Identify which cell holds the provided text, then report its (X, Y) central coordinate. 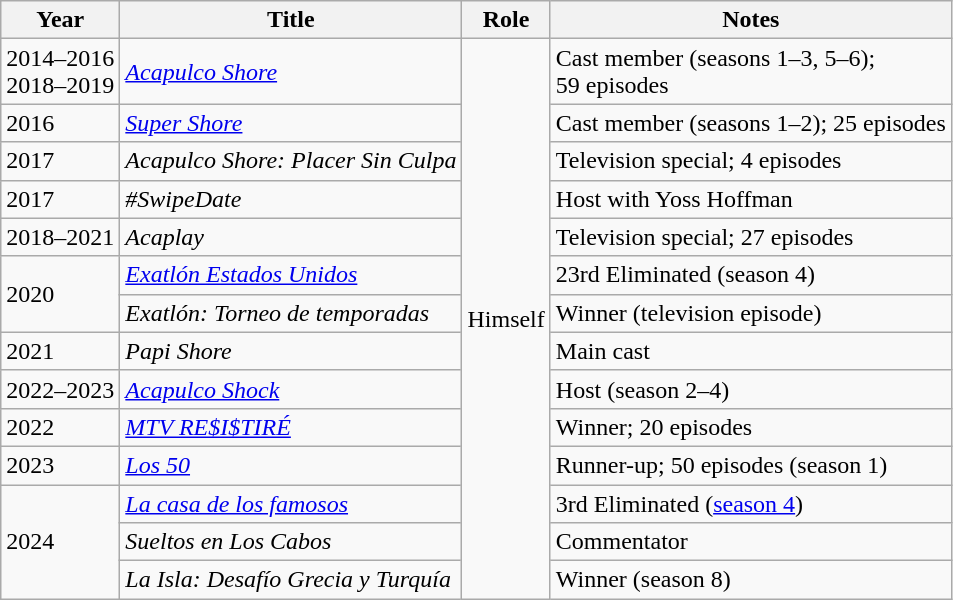
2020 (60, 294)
Acapulco Shock (291, 389)
2016 (60, 123)
Los 50 (291, 465)
Television special; 4 episodes (750, 161)
Commentator (750, 542)
2022 (60, 427)
Acapulco Shore: Placer Sin Culpa (291, 161)
23rd Eliminated (season 4) (750, 275)
Winner (season 8) (750, 580)
Role (506, 20)
2021 (60, 351)
Exatlón Estados Unidos (291, 275)
Winner; 20 episodes (750, 427)
2014–20162018–2019 (60, 72)
Acaplay (291, 237)
Cast member (seasons 1–2); 25 episodes (750, 123)
#SwipeDate (291, 199)
Main cast (750, 351)
Himself (506, 319)
Notes (750, 20)
Year (60, 20)
Runner-up; 50 episodes (season 1) (750, 465)
Title (291, 20)
3rd Eliminated (season 4) (750, 503)
2024 (60, 541)
Host (season 2–4) (750, 389)
Host with Yoss Hoffman (750, 199)
MTV RE$I$TIRÉ (291, 427)
La casa de los famosos (291, 503)
Cast member (seasons 1–3, 5–6);59 episodes (750, 72)
Sueltos en Los Cabos (291, 542)
2022–2023 (60, 389)
Exatlón: Torneo de temporadas (291, 313)
2023 (60, 465)
La Isla: Desafío Grecia y Turquía (291, 580)
Papi Shore (291, 351)
Television special; 27 episodes (750, 237)
2018–2021 (60, 237)
Winner (television episode) (750, 313)
Super Shore (291, 123)
Acapulco Shore (291, 72)
